Extract the [x, y] coordinate from the center of the cell holding the provided text.  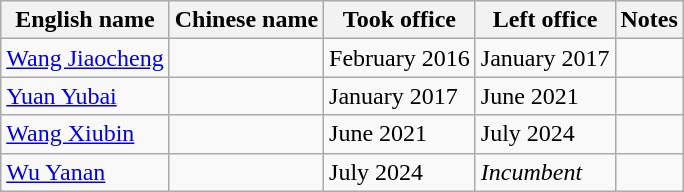
Yuan Yubai [85, 96]
Wang Jiaocheng [85, 58]
Wu Yanan [85, 172]
February 2016 [400, 58]
Notes [649, 20]
Took office [400, 20]
Wang Xiubin [85, 134]
Left office [545, 20]
English name [85, 20]
Chinese name [246, 20]
Incumbent [545, 172]
